Identify which cell holds the provided text, then report its [X, Y] central coordinate. 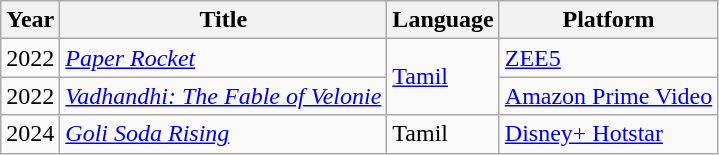
Goli Soda Rising [224, 134]
Amazon Prime Video [608, 96]
Disney+ Hotstar [608, 134]
Year [30, 20]
Title [224, 20]
ZEE5 [608, 58]
Platform [608, 20]
2024 [30, 134]
Vadhandhi: The Fable of Velonie [224, 96]
Paper Rocket [224, 58]
Language [443, 20]
